Detect which cell encompasses the target text, then output its [X, Y] center coordinate. 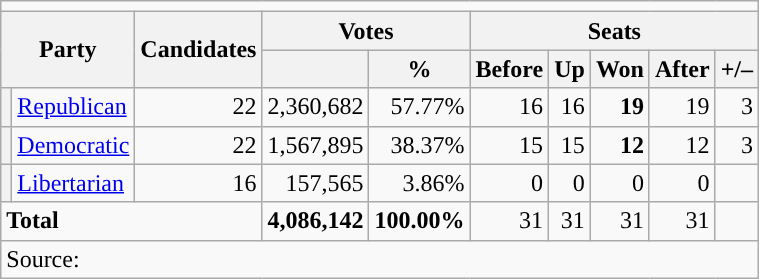
Won [620, 69]
38.37% [420, 145]
Up [570, 69]
3.86% [420, 183]
Seats [614, 31]
2,360,682 [316, 107]
Candidates [198, 50]
Total [132, 221]
Libertarian [74, 183]
1,567,895 [316, 145]
Source: [380, 259]
After [682, 69]
157,565 [316, 183]
Democratic [74, 145]
+/– [736, 69]
Before [510, 69]
Votes [366, 31]
100.00% [420, 221]
Republican [74, 107]
Party [68, 50]
4,086,142 [316, 221]
% [420, 69]
57.77% [420, 107]
